Pinpoint the cell where the given text exists, returning its [x, y] midpoint coordinate. 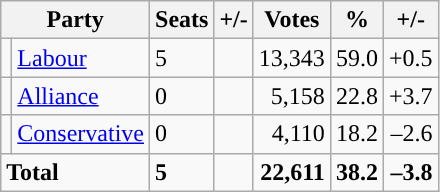
Seats [182, 20]
Alliance [81, 96]
22,611 [292, 172]
Party [76, 20]
Labour [81, 58]
Votes [292, 20]
18.2 [356, 134]
13,343 [292, 58]
Total [76, 172]
4,110 [292, 134]
+3.7 [410, 96]
22.8 [356, 96]
+0.5 [410, 58]
5,158 [292, 96]
38.2 [356, 172]
Conservative [81, 134]
–3.8 [410, 172]
59.0 [356, 58]
–2.6 [410, 134]
% [356, 20]
